From the cell containing the given text, extract its center point as [X, Y] coordinate. 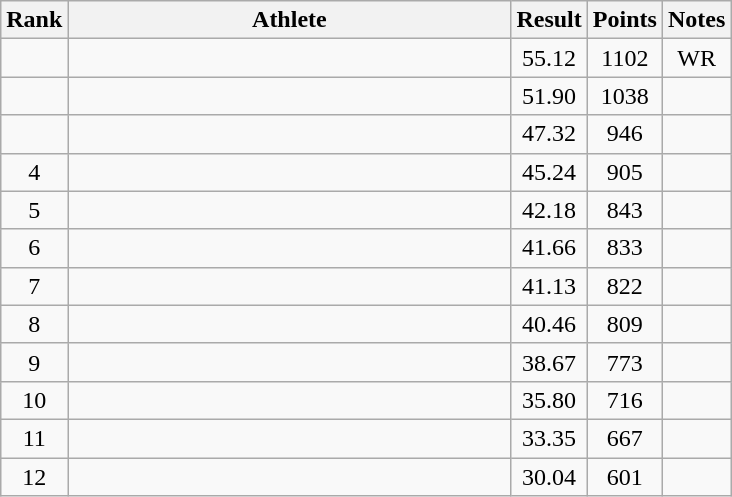
30.04 [549, 477]
35.80 [549, 400]
Notes [696, 20]
55.12 [549, 58]
38.67 [549, 362]
833 [624, 248]
1038 [624, 96]
4 [34, 172]
809 [624, 324]
6 [34, 248]
Points [624, 20]
601 [624, 477]
843 [624, 210]
8 [34, 324]
41.66 [549, 248]
47.32 [549, 134]
12 [34, 477]
5 [34, 210]
42.18 [549, 210]
11 [34, 438]
716 [624, 400]
1102 [624, 58]
9 [34, 362]
946 [624, 134]
Result [549, 20]
40.46 [549, 324]
45.24 [549, 172]
773 [624, 362]
10 [34, 400]
Athlete [290, 20]
822 [624, 286]
7 [34, 286]
41.13 [549, 286]
33.35 [549, 438]
667 [624, 438]
51.90 [549, 96]
Rank [34, 20]
WR [696, 58]
905 [624, 172]
